Determine the [X, Y] coordinate at the center of the cell enclosing the given text.  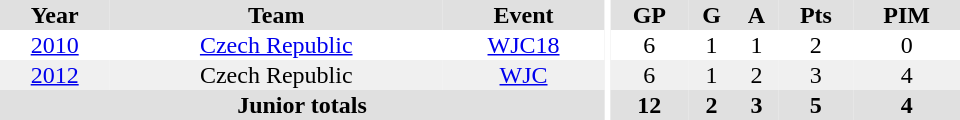
12 [649, 105]
Team [276, 15]
0 [906, 45]
Junior totals [302, 105]
Year [54, 15]
A [757, 15]
Pts [816, 15]
G [711, 15]
GP [649, 15]
WJC18 [524, 45]
WJC [524, 75]
5 [816, 105]
2010 [54, 45]
PIM [906, 15]
2012 [54, 75]
Event [524, 15]
